For the text-containing cell, return its midpoint in (x, y) coordinate format. 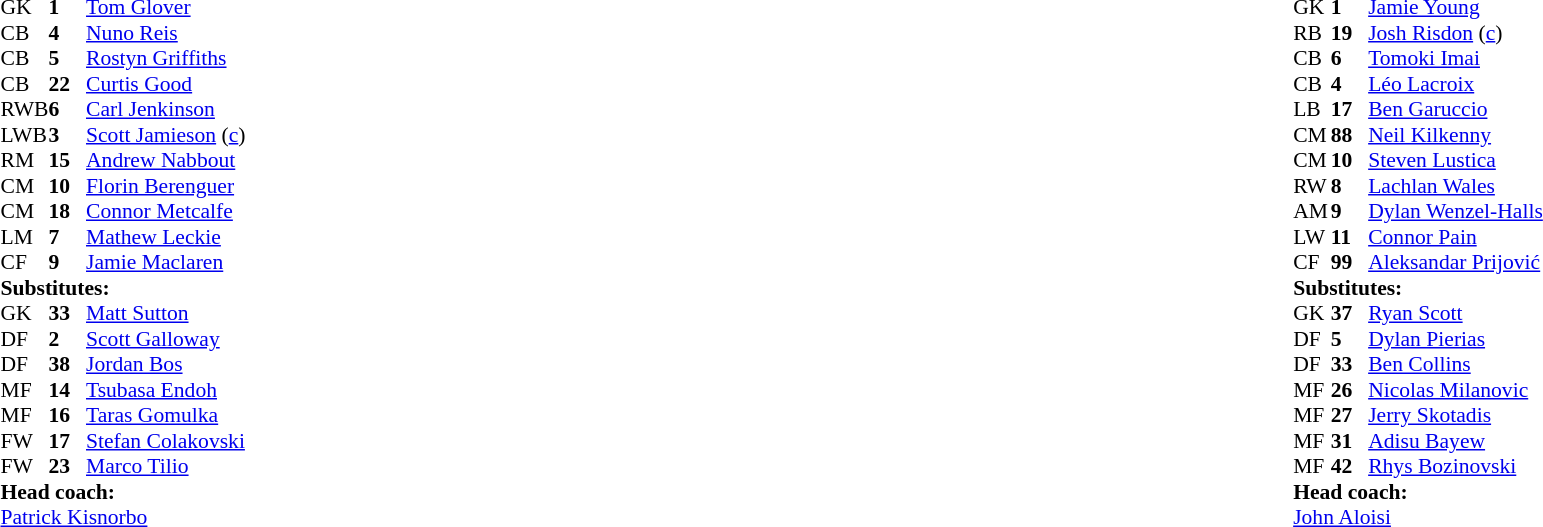
Andrew Nabbout (166, 161)
19 (1350, 33)
Scott Jamieson (c) (166, 135)
26 (1350, 390)
Léo Lacroix (1456, 84)
18 (67, 211)
Ben Garuccio (1456, 109)
Ryan Scott (1456, 313)
Jerry Skotadis (1456, 415)
LW (1312, 237)
Marco Tilio (166, 467)
Jordan Bos (166, 365)
Ben Collins (1456, 365)
88 (1350, 135)
Jamie Maclaren (166, 263)
Rhys Bozinovski (1456, 467)
42 (1350, 467)
99 (1350, 263)
Taras Gomulka (166, 415)
Nicolas Milanovic (1456, 390)
Matt Sutton (166, 313)
LWB (24, 135)
LB (1312, 109)
31 (1350, 441)
Connor Metcalfe (166, 211)
RW (1312, 186)
Lachlan Wales (1456, 186)
RB (1312, 33)
Scott Galloway (166, 339)
Tomoki Imai (1456, 59)
LM (24, 237)
Florin Berenguer (166, 186)
Rostyn Griffiths (166, 59)
Stefan Colakovski (166, 441)
38 (67, 365)
15 (67, 161)
Carl Jenkinson (166, 109)
37 (1350, 313)
Josh Risdon (c) (1456, 33)
11 (1350, 237)
Mathew Leckie (166, 237)
27 (1350, 415)
23 (67, 467)
16 (67, 415)
RM (24, 161)
Dylan Pierias (1456, 339)
RWB (24, 109)
Curtis Good (166, 84)
2 (67, 339)
14 (67, 390)
Steven Lustica (1456, 161)
7 (67, 237)
Tsubasa Endoh (166, 390)
22 (67, 84)
8 (1350, 186)
Adisu Bayew (1456, 441)
Nuno Reis (166, 33)
Dylan Wenzel-Halls (1456, 211)
Aleksandar Prijović (1456, 263)
Connor Pain (1456, 237)
Neil Kilkenny (1456, 135)
3 (67, 135)
AM (1312, 211)
